For the text-containing cell, return its midpoint in [X, Y] coordinate format. 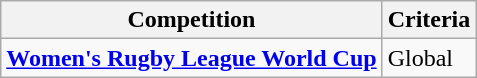
Competition [192, 20]
Women's Rugby League World Cup [192, 58]
Global [429, 58]
Criteria [429, 20]
